Output the (X, Y) coordinate of the center of the cell containing the given text.  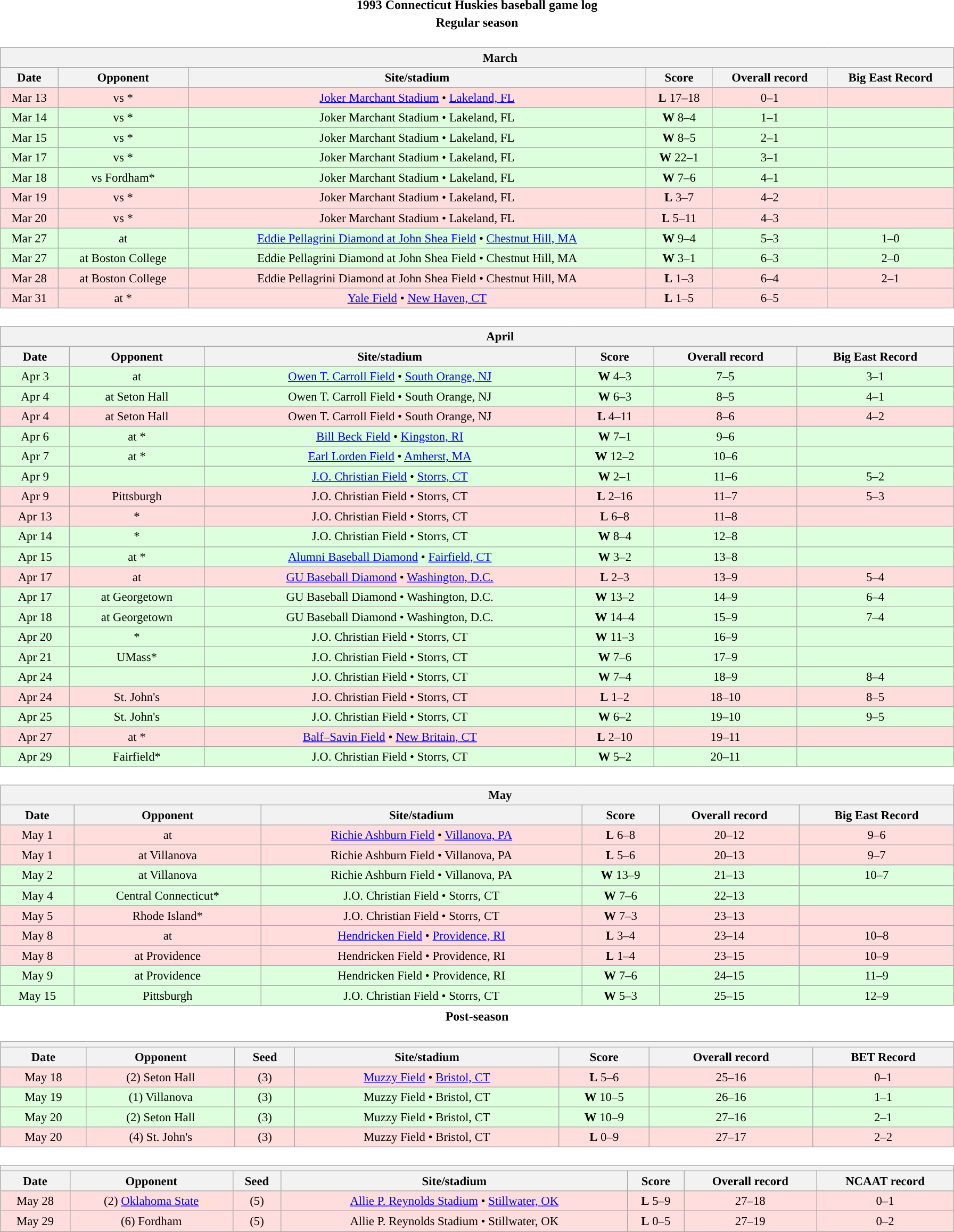
4–3 (770, 218)
L 1–5 (679, 298)
11–9 (877, 975)
11–6 (726, 477)
Apr 27 (35, 737)
L 0–5 (656, 1221)
Mar 20 (29, 218)
25–16 (730, 1077)
10–7 (877, 875)
L 5–11 (679, 218)
Apr 13 (35, 517)
Apr 18 (35, 617)
Alumni Baseball Diamond • Fairfield, CT (390, 557)
May 28 (35, 1201)
Earl Lorden Field • Amherst, MA (390, 456)
L 3–7 (679, 198)
Apr 20 (35, 637)
May 18 (44, 1077)
W 10–5 (604, 1097)
20–12 (729, 835)
18–10 (726, 697)
Mar 14 (29, 118)
Yale Field • New Haven, CT (417, 298)
W 7–4 (615, 677)
Mar 18 (29, 178)
L 4–11 (615, 417)
Rhode Island* (167, 916)
(6) Fordham (151, 1221)
Mar 15 (29, 138)
26–16 (730, 1097)
8–4 (875, 677)
W 6–2 (615, 717)
UMass* (137, 657)
1–0 (890, 238)
L 1–2 (615, 697)
7–4 (875, 617)
May 29 (35, 1221)
24–15 (729, 975)
23–15 (729, 956)
Apr 7 (35, 456)
May 9 (37, 975)
L 3–4 (621, 935)
9–5 (875, 717)
13–9 (726, 577)
5–4 (875, 577)
Mar 28 (29, 278)
Bill Beck Field • Kingston, RI (390, 436)
W 22–1 (679, 158)
May 5 (37, 916)
2–2 (884, 1137)
(2) Oklahoma State (151, 1201)
NCAAT record (885, 1181)
W 8–5 (679, 138)
L 17–18 (679, 97)
vs Fordham* (123, 178)
2–0 (890, 258)
L 2–10 (615, 737)
Apr 21 (35, 657)
Central Connecticut* (167, 895)
8–6 (726, 417)
W 9–4 (679, 238)
15–9 (726, 617)
Mar 13 (29, 97)
25–15 (729, 996)
9–7 (877, 855)
W 3–1 (679, 258)
Mar 19 (29, 198)
W 6–3 (615, 396)
14–9 (726, 597)
10–9 (877, 956)
Apr 29 (35, 757)
(1) Villanova (161, 1097)
16–9 (726, 637)
W 13–2 (615, 597)
10–8 (877, 935)
(4) St. John's (161, 1137)
27–16 (730, 1117)
13–8 (726, 557)
Apr 15 (35, 557)
April (477, 336)
Mar 17 (29, 158)
18–9 (726, 677)
W 5–2 (615, 757)
27–18 (751, 1201)
L 2–16 (615, 496)
L 2–3 (615, 577)
22–13 (729, 895)
W 3–2 (615, 557)
W 7–3 (621, 916)
W 5–3 (621, 996)
20–11 (726, 757)
W 2–1 (615, 477)
0–2 (885, 1221)
March (477, 58)
7–5 (726, 377)
W 7–1 (615, 436)
May 4 (37, 895)
W 10–9 (604, 1117)
Apr 6 (35, 436)
Apr 3 (35, 377)
19–11 (726, 737)
W 12–2 (615, 456)
6–3 (770, 258)
27–19 (751, 1221)
W 14–4 (615, 617)
12–8 (726, 536)
20–13 (729, 855)
5–2 (875, 477)
23–14 (729, 935)
May 15 (37, 996)
Apr 25 (35, 717)
12–9 (877, 996)
L 0–9 (604, 1137)
27–17 (730, 1137)
May 2 (37, 875)
19–10 (726, 717)
W 4–3 (615, 377)
Fairfield* (137, 757)
17–9 (726, 657)
Balf–Savin Field • New Britain, CT (390, 737)
L 1–4 (621, 956)
L 1–3 (679, 278)
May (477, 795)
11–7 (726, 496)
21–13 (729, 875)
6–5 (770, 298)
10–6 (726, 456)
BET Record (884, 1057)
W 13–9 (621, 875)
Apr 14 (35, 536)
11–8 (726, 517)
W 11–3 (615, 637)
May 19 (44, 1097)
23–13 (729, 916)
L 5–9 (656, 1201)
Mar 31 (29, 298)
